Provide the [X, Y] coordinate of the cell's center where the given text is located.  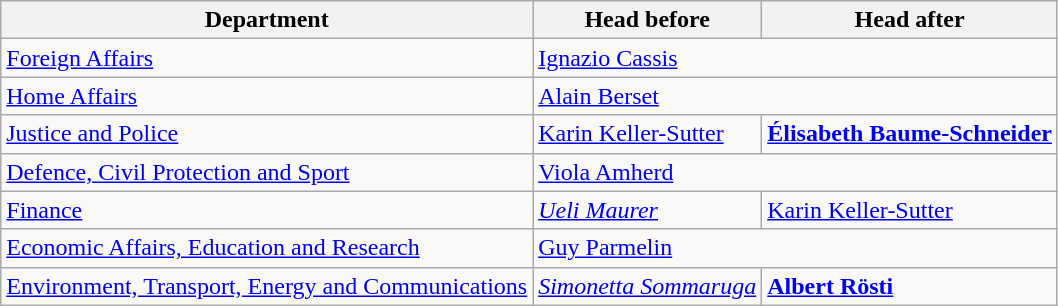
Defence, Civil Protection and Sport [267, 172]
Home Affairs [267, 96]
Viola Amherd [796, 172]
Guy Parmelin [796, 248]
Department [267, 20]
Foreign Affairs [267, 58]
Ueli Maurer [648, 210]
Justice and Police [267, 134]
Economic Affairs, Education and Research [267, 248]
Environment, Transport, Energy and Communications [267, 286]
Albert Rösti [910, 286]
Ignazio Cassis [796, 58]
Finance [267, 210]
Head after [910, 20]
Simonetta Sommaruga [648, 286]
Head before [648, 20]
Élisabeth Baume-Schneider [910, 134]
Alain Berset [796, 96]
